Determine the [X, Y] coordinate at the center of the cell enclosing the given text.  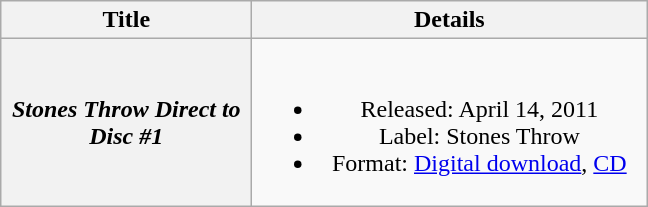
Stones Throw Direct to Disc #1 [126, 122]
Released: April 14, 2011Label: Stones ThrowFormat: Digital download, CD [450, 122]
Title [126, 20]
Details [450, 20]
